Provide the (x, y) coordinate of the cell's center where the given text is located.  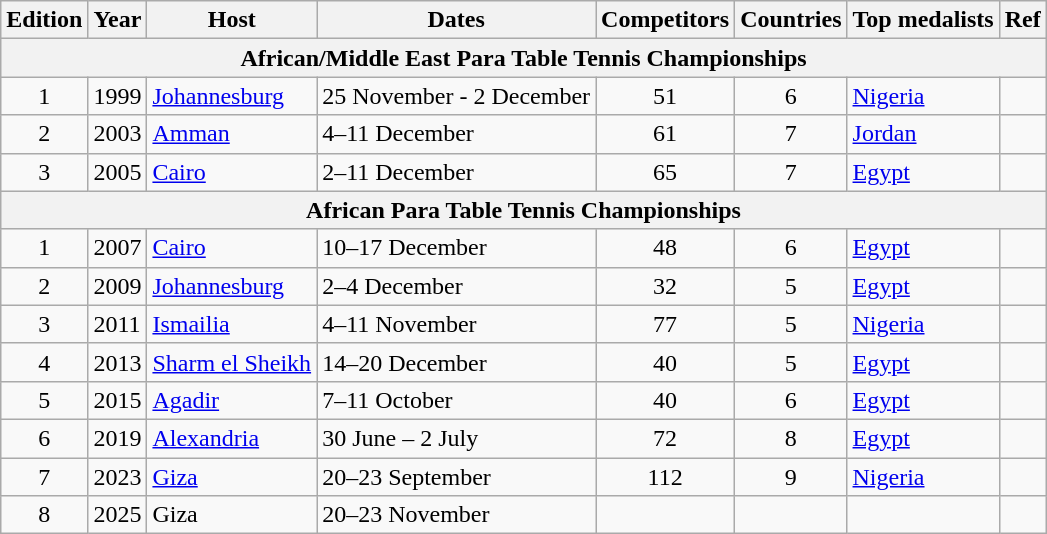
Edition (44, 20)
10–17 December (456, 248)
2025 (118, 515)
2007 (118, 248)
Countries (791, 20)
2005 (118, 172)
14–20 December (456, 362)
Alexandria (232, 438)
32 (666, 286)
Competitors (666, 20)
African Para Table Tennis Championships (524, 210)
112 (666, 477)
Host (232, 20)
65 (666, 172)
20–23 November (456, 515)
Jordan (923, 134)
2003 (118, 134)
2011 (118, 324)
4–11 December (456, 134)
2015 (118, 400)
9 (791, 477)
2013 (118, 362)
2–4 December (456, 286)
61 (666, 134)
1999 (118, 96)
25 November - 2 December (456, 96)
Year (118, 20)
African/Middle East Para Table Tennis Championships (524, 58)
Agadir (232, 400)
Ismailia (232, 324)
51 (666, 96)
2009 (118, 286)
Amman (232, 134)
Top medalists (923, 20)
7–11 October (456, 400)
Dates (456, 20)
77 (666, 324)
2–11 December (456, 172)
2019 (118, 438)
30 June – 2 July (456, 438)
Sharm el Sheikh (232, 362)
72 (666, 438)
48 (666, 248)
Ref (1022, 20)
4–11 November (456, 324)
4 (44, 362)
2023 (118, 477)
20–23 September (456, 477)
